Detect which cell encompasses the target text, then output its (x, y) center coordinate. 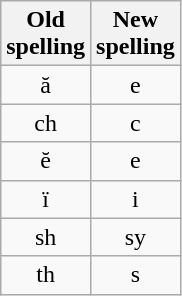
sh (46, 237)
Oldspelling (46, 34)
ĕ (46, 161)
Newspelling (136, 34)
ch (46, 123)
ă (46, 85)
s (136, 275)
sy (136, 237)
i (136, 199)
c (136, 123)
th (46, 275)
ï (46, 199)
